Pinpoint the cell where the given text exists, returning its (x, y) midpoint coordinate. 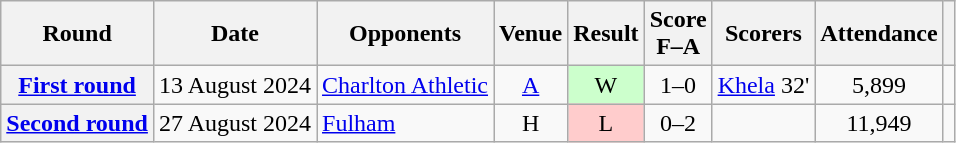
Round (78, 34)
First round (78, 85)
Opponents (404, 34)
L (606, 123)
5,899 (879, 85)
Second round (78, 123)
Date (234, 34)
W (606, 85)
27 August 2024 (234, 123)
Charlton Athletic (404, 85)
Attendance (879, 34)
Venue (531, 34)
0–2 (678, 123)
Fulham (404, 123)
Result (606, 34)
ScoreF–A (678, 34)
Scorers (764, 34)
H (531, 123)
Khela 32' (764, 85)
A (531, 85)
13 August 2024 (234, 85)
11,949 (879, 123)
1–0 (678, 85)
